Extract the (X, Y) coordinate from the center of the cell holding the provided text.  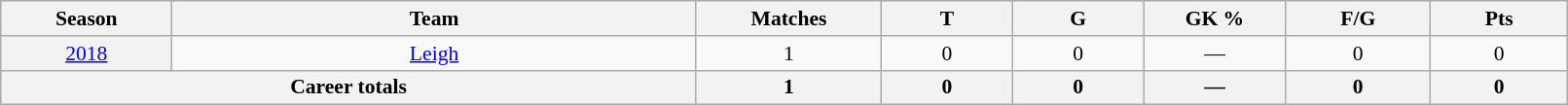
Matches (788, 18)
GK % (1215, 18)
F/G (1358, 18)
2018 (87, 53)
Leigh (434, 53)
Pts (1499, 18)
T (948, 18)
Season (87, 18)
Team (434, 18)
Career totals (348, 87)
G (1078, 18)
